Detect which cell encompasses the target text, then output its (x, y) center coordinate. 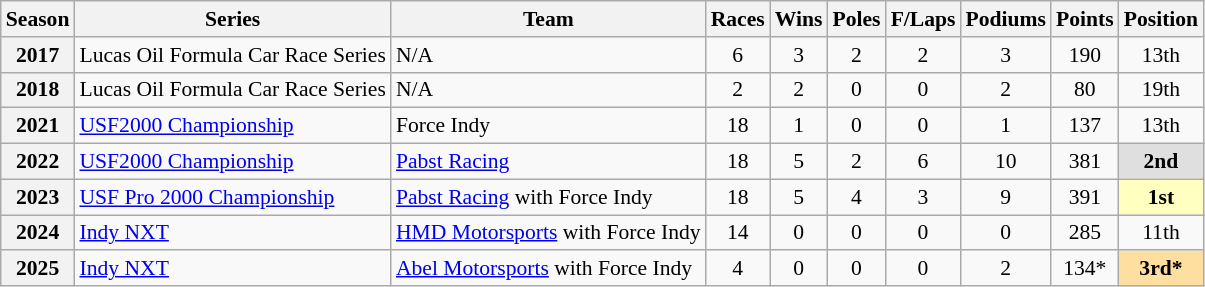
Force Indy (548, 126)
14 (738, 233)
Pabst Racing with Force Indy (548, 197)
19th (1161, 90)
381 (1085, 162)
2018 (38, 90)
Points (1085, 19)
190 (1085, 55)
137 (1085, 126)
2017 (38, 55)
F/Laps (924, 19)
Team (548, 19)
2023 (38, 197)
2022 (38, 162)
HMD Motorsports with Force Indy (548, 233)
80 (1085, 90)
Poles (856, 19)
Season (38, 19)
2021 (38, 126)
Races (738, 19)
391 (1085, 197)
Wins (799, 19)
11th (1161, 233)
Series (232, 19)
Podiums (1006, 19)
285 (1085, 233)
2025 (38, 269)
Pabst Racing (548, 162)
2nd (1161, 162)
134* (1085, 269)
USF Pro 2000 Championship (232, 197)
Position (1161, 19)
9 (1006, 197)
Abel Motorsports with Force Indy (548, 269)
1st (1161, 197)
10 (1006, 162)
3rd* (1161, 269)
2024 (38, 233)
